Search for the cell housing the specified text and yield its [x, y] center coordinate. 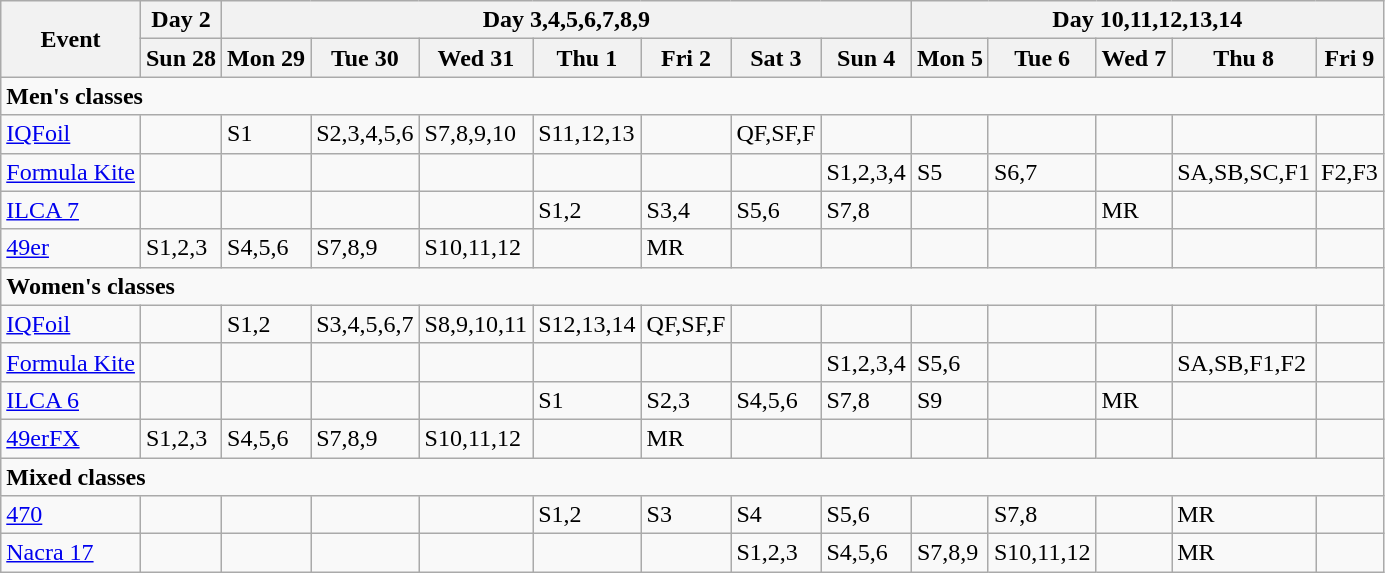
Nacra 17 [71, 553]
Day 10,11,12,13,14 [1147, 20]
S3,4,5,6,7 [365, 324]
S12,13,14 [587, 324]
S9 [950, 400]
S5 [950, 172]
S3,4 [686, 210]
S2,3 [686, 400]
Mon 29 [266, 58]
S7,8,9,10 [476, 134]
Wed 31 [476, 58]
Wed 7 [1134, 58]
470 [71, 515]
Tue 6 [1042, 58]
F2,F3 [1350, 172]
Event [71, 39]
S2,3,4,5,6 [365, 134]
Mon 5 [950, 58]
Day 3,4,5,6,7,8,9 [567, 20]
S11,12,13 [587, 134]
Mixed classes [692, 477]
ILCA 7 [71, 210]
SA,SB,SC,F1 [1244, 172]
S6,7 [1042, 172]
Day 2 [180, 20]
S8,9,10,11 [476, 324]
S4 [776, 515]
Fri 9 [1350, 58]
Tue 30 [365, 58]
Sun 4 [866, 58]
Sun 28 [180, 58]
Women's classes [692, 286]
49erFX [71, 438]
Men's classes [692, 96]
Thu 1 [587, 58]
49er [71, 248]
Sat 3 [776, 58]
Thu 8 [1244, 58]
Fri 2 [686, 58]
SA,SB,F1,F2 [1244, 362]
S3 [686, 515]
ILCA 6 [71, 400]
